Return the (x, y) coordinate for the center point of the cell that contains the specified text.  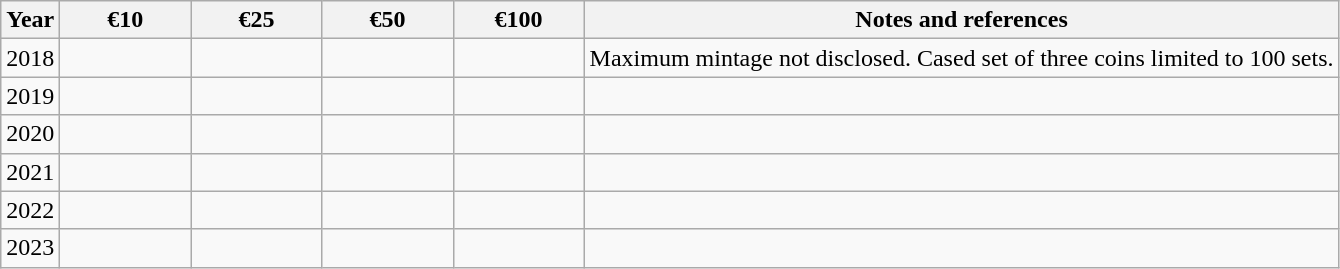
€100 (518, 20)
2018 (30, 58)
2019 (30, 96)
€10 (126, 20)
2022 (30, 210)
2021 (30, 172)
€50 (388, 20)
Year (30, 20)
2020 (30, 134)
€25 (256, 20)
Notes and references (962, 20)
2023 (30, 248)
Maximum mintage not disclosed. Cased set of three coins limited to 100 sets. (962, 58)
